Find where the given text appears and provide that cell's center as (X, Y) coordinate. 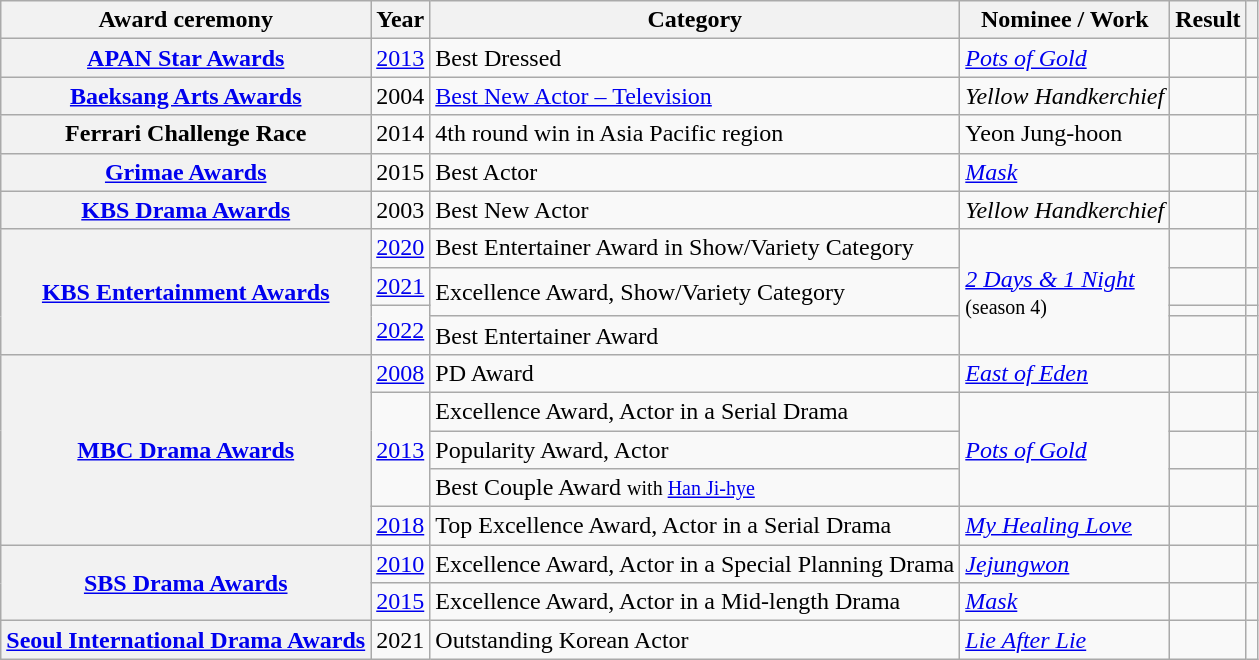
Best Actor (695, 172)
2008 (400, 373)
PD Award (695, 373)
2004 (400, 96)
Best Dressed (695, 58)
Outstanding Korean Actor (695, 640)
Nominee / Work (1065, 20)
Category (695, 20)
Jejungwon (1065, 564)
East of Eden (1065, 373)
4th round win in Asia Pacific region (695, 134)
APAN Star Awards (186, 58)
Grimae Awards (186, 172)
Lie After Lie (1065, 640)
Ferrari Challenge Race (186, 134)
2003 (400, 210)
Best Entertainer Award (695, 335)
Best Couple Award with Han Ji-hye (695, 488)
Top Excellence Award, Actor in a Serial Drama (695, 526)
Year (400, 20)
2014 (400, 134)
Excellence Award, Actor in a Serial Drama (695, 411)
Baeksang Arts Awards (186, 96)
SBS Drama Awards (186, 583)
MBC Drama Awards (186, 449)
KBS Entertainment Awards (186, 292)
Yeon Jung-hoon (1065, 134)
Award ceremony (186, 20)
My Healing Love (1065, 526)
Best New Actor (695, 210)
2010 (400, 564)
Excellence Award, Actor in a Mid-length Drama (695, 602)
Popularity Award, Actor (695, 449)
Excellence Award, Actor in a Special Planning Drama (695, 564)
2 Days & 1 Night(season 4) (1065, 292)
2022 (400, 330)
KBS Drama Awards (186, 210)
Result (1208, 20)
Excellence Award, Show/Variety Category (695, 292)
2018 (400, 526)
2020 (400, 248)
Best New Actor – Television (695, 96)
Best Entertainer Award in Show/Variety Category (695, 248)
Seoul International Drama Awards (186, 640)
